Extract the [X, Y] coordinate from the center of the cell holding the provided text.  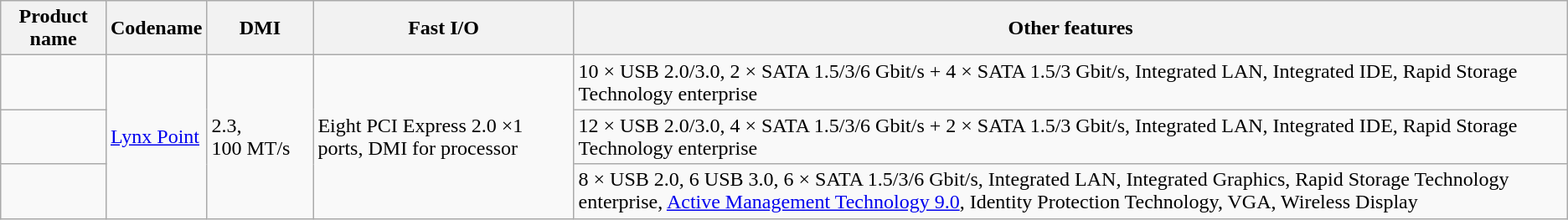
Eight PCI Express 2.0 ×1 ports, DMI for processor [444, 137]
Other features [1070, 28]
Lynx Point [156, 137]
Fast I/O [444, 28]
Codename [156, 28]
2.3, 100 MT/s [260, 137]
Product name [54, 28]
12 × USB 2.0/3.0, 4 × SATA 1.5/3/6 Gbit/s + 2 × SATA 1.5/3 Gbit/s, Integrated LAN, Integrated IDE, Rapid Storage Technology enterprise [1070, 137]
10 × USB 2.0/3.0, 2 × SATA 1.5/3/6 Gbit/s + 4 × SATA 1.5/3 Gbit/s, Integrated LAN, Integrated IDE, Rapid Storage Technology enterprise [1070, 82]
DMI [260, 28]
